Detect which cell encompasses the target text, then output its [x, y] center coordinate. 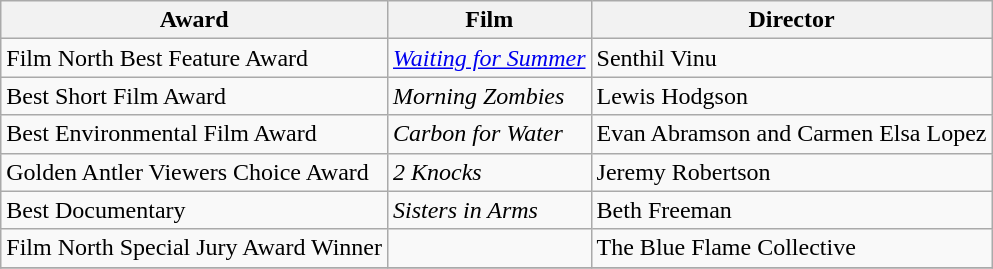
2 Knocks [489, 172]
Best Documentary [194, 210]
Director [792, 20]
The Blue Flame Collective [792, 248]
Carbon for Water [489, 134]
Jeremy Robertson [792, 172]
Waiting for Summer [489, 58]
Award [194, 20]
Film North Best Feature Award [194, 58]
Best Short Film Award [194, 96]
Lewis Hodgson [792, 96]
Golden Antler Viewers Choice Award [194, 172]
Evan Abramson and Carmen Elsa Lopez [792, 134]
Senthil Vinu [792, 58]
Beth Freeman [792, 210]
Film [489, 20]
Morning Zombies [489, 96]
Sisters in Arms [489, 210]
Film North Special Jury Award Winner [194, 248]
Best Environmental Film Award [194, 134]
